Scan for the cell matching the given text and deliver its (X, Y) coordinate at center. 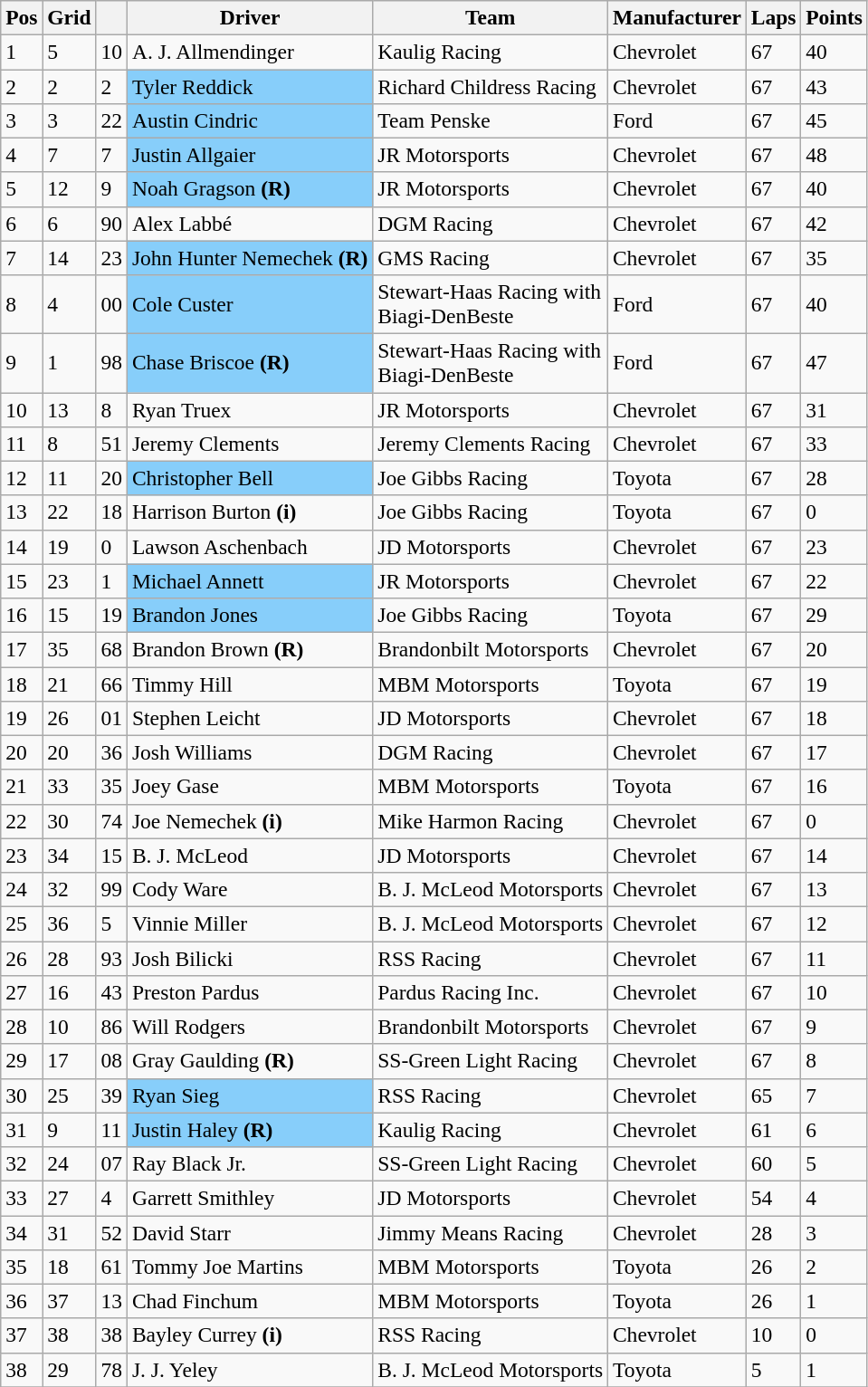
Bayley Currey (i) (250, 1335)
Stephen Leicht (250, 718)
John Hunter Nemechek (R) (250, 258)
Noah Gragson (R) (250, 189)
Chad Finchum (250, 1301)
Justin Allgaier (250, 155)
Preston Pardus (250, 992)
J. J. Yeley (250, 1370)
Harrison Burton (i) (250, 512)
Timmy Hill (250, 684)
65 (773, 1095)
Grid (69, 17)
Christopher Bell (250, 478)
51 (111, 444)
39 (111, 1095)
78 (111, 1370)
Brandon Jones (250, 615)
01 (111, 718)
66 (111, 684)
Ray Black Jr. (250, 1163)
A. J. Allmendinger (250, 52)
Alex Labbé (250, 224)
B. J. McLeod (250, 856)
Pos (22, 17)
Points (835, 17)
Jimmy Means Racing (491, 1232)
Ryan Truex (250, 409)
52 (111, 1232)
Cole Custer (250, 304)
Team (491, 17)
00 (111, 304)
42 (835, 224)
08 (111, 1061)
Joe Nemechek (i) (250, 821)
Joey Gase (250, 787)
Lawson Aschenbach (250, 547)
Cody Ware (250, 889)
90 (111, 224)
GMS Racing (491, 258)
Josh Bilicki (250, 958)
99 (111, 889)
Garrett Smithley (250, 1198)
47 (835, 362)
Michael Annett (250, 581)
Justin Haley (R) (250, 1130)
Gray Gaulding (R) (250, 1061)
Team Penske (491, 120)
David Starr (250, 1232)
Richard Childress Racing (491, 86)
07 (111, 1163)
45 (835, 120)
Will Rodgers (250, 1027)
60 (773, 1163)
Brandon Brown (R) (250, 649)
Tommy Joe Martins (250, 1267)
Ryan Sieg (250, 1095)
86 (111, 1027)
Austin Cindric (250, 120)
Tyler Reddick (250, 86)
Mike Harmon Racing (491, 821)
Driver (250, 17)
Pardus Racing Inc. (491, 992)
Josh Williams (250, 752)
Manufacturer (677, 17)
98 (111, 362)
Jeremy Clements (250, 444)
Vinnie Miller (250, 923)
Chase Briscoe (R) (250, 362)
93 (111, 958)
48 (835, 155)
Jeremy Clements Racing (491, 444)
68 (111, 649)
54 (773, 1198)
74 (111, 821)
Laps (773, 17)
